Extract the (X, Y) coordinate from the center of the cell holding the provided text.  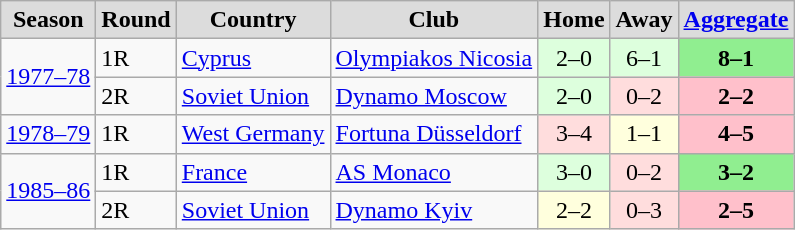
Aggregate (736, 20)
1985–86 (48, 191)
4–5 (736, 134)
3–2 (736, 172)
3–0 (574, 172)
0–3 (644, 210)
1978–79 (48, 134)
AS Monaco (434, 172)
Dynamo Moscow (434, 96)
Country (253, 20)
Fortuna Düsseldorf (434, 134)
Home (574, 20)
8–1 (736, 58)
Olympiakos Nicosia (434, 58)
Season (48, 20)
2–5 (736, 210)
1977–78 (48, 77)
Round (136, 20)
6–1 (644, 58)
West Germany (253, 134)
1–1 (644, 134)
Away (644, 20)
Club (434, 20)
Dynamo Kyiv (434, 210)
3–4 (574, 134)
France (253, 172)
Cyprus (253, 58)
